For the text-containing cell, return its midpoint in [x, y] coordinate format. 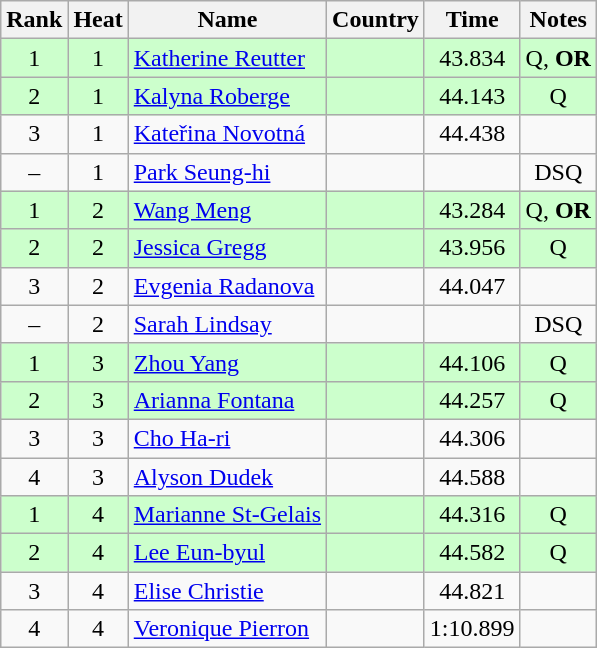
Sarah Lindsay [227, 324]
43.284 [472, 210]
Katherine Reutter [227, 58]
43.956 [472, 248]
Marianne St-Gelais [227, 515]
Jessica Gregg [227, 248]
Kateřina Novotná [227, 134]
Lee Eun-byul [227, 553]
Country [376, 20]
44.306 [472, 438]
1:10.899 [472, 629]
44.316 [472, 515]
44.821 [472, 591]
44.143 [472, 96]
44.047 [472, 286]
Kalyna Roberge [227, 96]
Wang Meng [227, 210]
Time [472, 20]
Evgenia Radanova [227, 286]
Elise Christie [227, 591]
Cho Ha-ri [227, 438]
Alyson Dudek [227, 477]
44.106 [472, 362]
44.582 [472, 553]
44.257 [472, 400]
43.834 [472, 58]
Rank [34, 20]
Arianna Fontana [227, 400]
Zhou Yang [227, 362]
Heat [98, 20]
Name [227, 20]
Notes [558, 20]
Veronique Pierron [227, 629]
44.588 [472, 477]
44.438 [472, 134]
Park Seung-hi [227, 172]
